Capture the cell that displays the provided text and extract its (x, y) central coordinate. 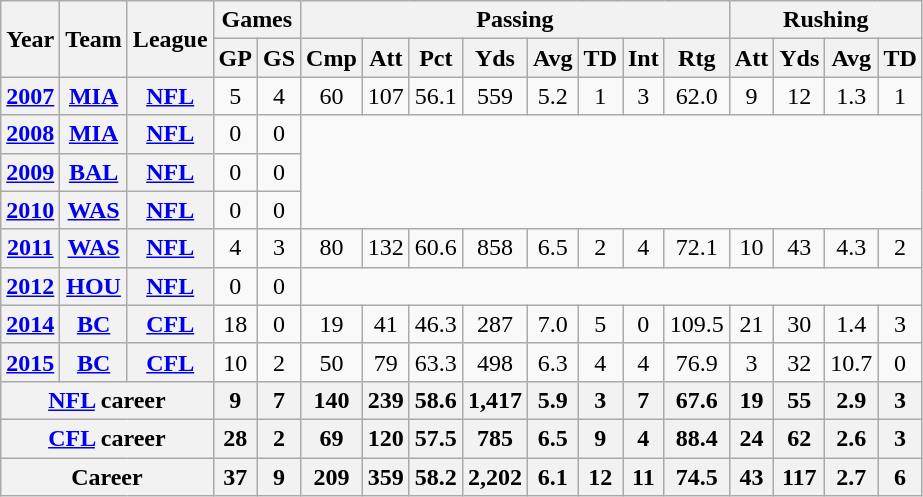
Pct (436, 58)
58.6 (436, 400)
56.1 (436, 96)
24 (751, 438)
58.2 (436, 477)
28 (235, 438)
30 (800, 324)
2011 (30, 248)
1,417 (494, 400)
Int (643, 58)
6.3 (552, 362)
HOU (94, 286)
Rtg (696, 58)
60 (332, 96)
209 (332, 477)
239 (386, 400)
76.9 (696, 362)
2.9 (852, 400)
2.6 (852, 438)
BAL (94, 172)
32 (800, 362)
55 (800, 400)
Games (256, 20)
1.3 (852, 96)
2009 (30, 172)
120 (386, 438)
1.4 (852, 324)
63.3 (436, 362)
NFL career (107, 400)
2014 (30, 324)
GS (278, 58)
Cmp (332, 58)
50 (332, 362)
6 (900, 477)
Rushing (826, 20)
Team (94, 39)
League (170, 39)
62 (800, 438)
140 (332, 400)
79 (386, 362)
2015 (30, 362)
69 (332, 438)
132 (386, 248)
6.1 (552, 477)
60.6 (436, 248)
498 (494, 362)
2007 (30, 96)
62.0 (696, 96)
4.3 (852, 248)
88.4 (696, 438)
359 (386, 477)
785 (494, 438)
Career (107, 477)
2012 (30, 286)
67.6 (696, 400)
287 (494, 324)
2008 (30, 134)
2010 (30, 210)
2.7 (852, 477)
2,202 (494, 477)
CFL career (107, 438)
7.0 (552, 324)
46.3 (436, 324)
57.5 (436, 438)
10.7 (852, 362)
117 (800, 477)
GP (235, 58)
21 (751, 324)
74.5 (696, 477)
5.9 (552, 400)
Year (30, 39)
41 (386, 324)
Passing (516, 20)
80 (332, 248)
72.1 (696, 248)
5.2 (552, 96)
11 (643, 477)
858 (494, 248)
559 (494, 96)
107 (386, 96)
37 (235, 477)
18 (235, 324)
109.5 (696, 324)
